Locate the cell with the specified text and output its [x, y] center coordinate. 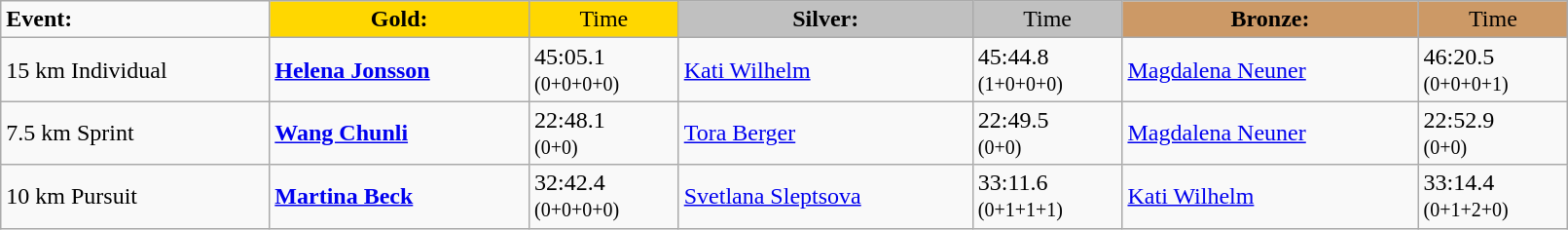
7.5 km Sprint [135, 133]
Gold: [399, 19]
Silver: [825, 19]
Helena Jonsson [399, 70]
45:44.8(1+0+0+0) [1047, 70]
22:48.1(0+0) [604, 133]
Event: [135, 19]
Svetlana Sleptsova [825, 197]
33:14.4(0+1+2+0) [1493, 197]
32:42.4(0+0+0+0) [604, 197]
22:49.5 (0+0) [1047, 133]
Wang Chunli [399, 133]
Bronze: [1270, 19]
Martina Beck [399, 197]
46:20.5(0+0+0+1) [1493, 70]
15 km Individual [135, 70]
33:11.6(0+1+1+1) [1047, 197]
22:52.9 (0+0) [1493, 133]
45:05.1(0+0+0+0) [604, 70]
10 km Pursuit [135, 197]
Tora Berger [825, 133]
